Pinpoint the cell where the given text exists, returning its (X, Y) midpoint coordinate. 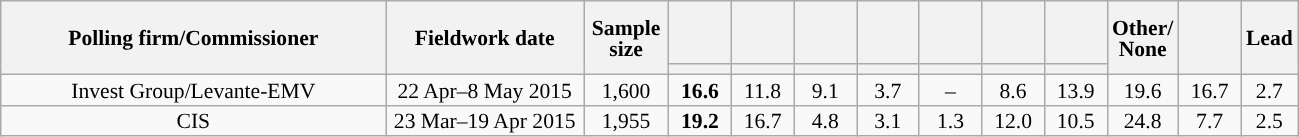
11.8 (762, 90)
Fieldwork date (485, 38)
13.9 (1076, 90)
2.5 (1270, 120)
– (950, 90)
3.1 (888, 120)
1,955 (626, 120)
12.0 (1014, 120)
9.1 (826, 90)
19.6 (1142, 90)
8.6 (1014, 90)
1,600 (626, 90)
4.8 (826, 120)
CIS (194, 120)
Invest Group/Levante-EMV (194, 90)
22 Apr–8 May 2015 (485, 90)
3.7 (888, 90)
Sample size (626, 38)
19.2 (700, 120)
23 Mar–19 Apr 2015 (485, 120)
24.8 (1142, 120)
Lead (1270, 38)
Polling firm/Commissioner (194, 38)
7.7 (1210, 120)
1.3 (950, 120)
16.6 (700, 90)
Other/None (1142, 38)
2.7 (1270, 90)
10.5 (1076, 120)
